For the text-containing cell, return its midpoint in [x, y] coordinate format. 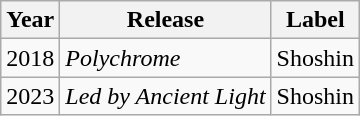
Year [30, 20]
Label [315, 20]
Led by Ancient Light [166, 96]
2023 [30, 96]
2018 [30, 58]
Polychrome [166, 58]
Release [166, 20]
